Capture the cell that displays the provided text and extract its (x, y) central coordinate. 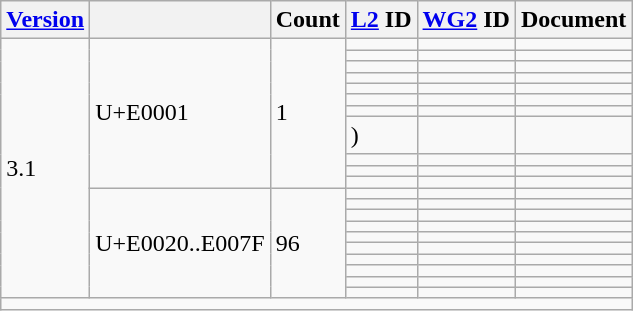
) (381, 135)
Version (46, 20)
Count (308, 20)
96 (308, 244)
L2 ID (381, 20)
WG2 ID (466, 20)
1 (308, 114)
U+E0020..E007F (180, 244)
3.1 (46, 168)
Document (573, 20)
U+E0001 (180, 114)
